Capture the cell that displays the provided text and extract its (x, y) central coordinate. 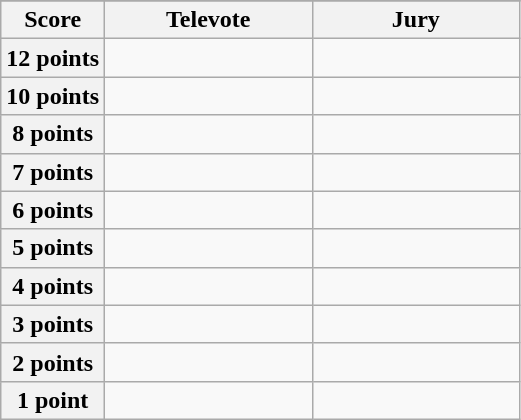
4 points (53, 286)
Jury (416, 20)
Score (53, 20)
Televote (209, 20)
1 point (53, 400)
2 points (53, 362)
6 points (53, 210)
8 points (53, 134)
3 points (53, 324)
12 points (53, 58)
7 points (53, 172)
10 points (53, 96)
5 points (53, 248)
